Extract the [X, Y] coordinate from the center of the cell holding the provided text.  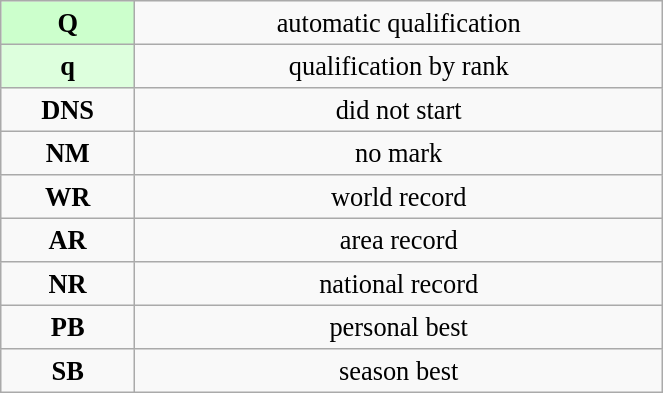
automatic qualification [399, 22]
DNS [68, 109]
no mark [399, 153]
Q [68, 22]
qualification by rank [399, 66]
AR [68, 240]
national record [399, 284]
world record [399, 197]
season best [399, 371]
personal best [399, 327]
q [68, 66]
NR [68, 284]
did not start [399, 109]
area record [399, 240]
NM [68, 153]
WR [68, 197]
PB [68, 327]
SB [68, 371]
